Pinpoint the cell where the given text exists, returning its (X, Y) midpoint coordinate. 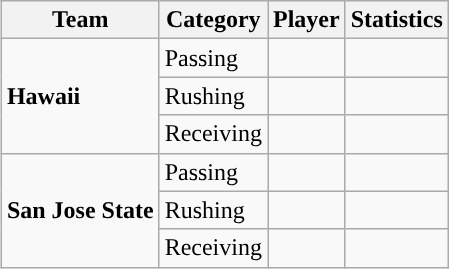
Statistics (396, 20)
Player (307, 20)
Category (213, 20)
Team (80, 20)
Hawaii (80, 96)
San Jose State (80, 210)
